Scan for the cell matching the given text and deliver its (X, Y) coordinate at center. 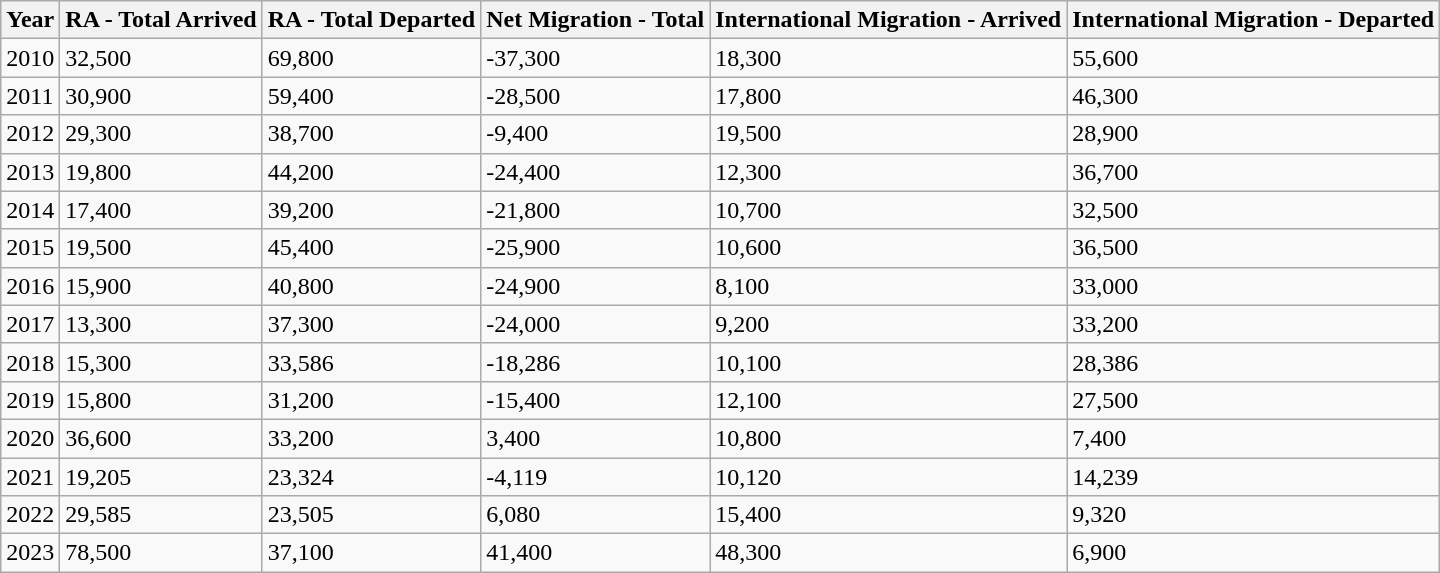
Year (30, 20)
10,800 (888, 438)
-9,400 (596, 134)
10,600 (888, 248)
2010 (30, 58)
36,500 (1254, 248)
2022 (30, 515)
-24,000 (596, 324)
2021 (30, 477)
19,205 (161, 477)
International Migration - Departed (1254, 20)
36,700 (1254, 172)
13,300 (161, 324)
-37,300 (596, 58)
2023 (30, 553)
23,324 (371, 477)
12,100 (888, 400)
39,200 (371, 210)
28,900 (1254, 134)
2019 (30, 400)
International Migration - Arrived (888, 20)
15,400 (888, 515)
Net Migration - Total (596, 20)
38,700 (371, 134)
RA - Total Departed (371, 20)
6,080 (596, 515)
46,300 (1254, 96)
10,100 (888, 362)
17,400 (161, 210)
RA - Total Arrived (161, 20)
31,200 (371, 400)
9,200 (888, 324)
2013 (30, 172)
2011 (30, 96)
48,300 (888, 553)
23,505 (371, 515)
41,400 (596, 553)
-24,900 (596, 286)
-28,500 (596, 96)
2015 (30, 248)
78,500 (161, 553)
44,200 (371, 172)
2017 (30, 324)
40,800 (371, 286)
-25,900 (596, 248)
27,500 (1254, 400)
2016 (30, 286)
37,300 (371, 324)
12,300 (888, 172)
2020 (30, 438)
2012 (30, 134)
-15,400 (596, 400)
33,000 (1254, 286)
59,400 (371, 96)
7,400 (1254, 438)
8,100 (888, 286)
14,239 (1254, 477)
36,600 (161, 438)
-18,286 (596, 362)
33,586 (371, 362)
19,800 (161, 172)
3,400 (596, 438)
10,700 (888, 210)
29,300 (161, 134)
-4,119 (596, 477)
15,800 (161, 400)
9,320 (1254, 515)
17,800 (888, 96)
37,100 (371, 553)
55,600 (1254, 58)
18,300 (888, 58)
-21,800 (596, 210)
28,386 (1254, 362)
-24,400 (596, 172)
10,120 (888, 477)
69,800 (371, 58)
15,900 (161, 286)
2018 (30, 362)
45,400 (371, 248)
6,900 (1254, 553)
30,900 (161, 96)
29,585 (161, 515)
2014 (30, 210)
15,300 (161, 362)
